Scan for the cell matching the given text and deliver its (X, Y) coordinate at center. 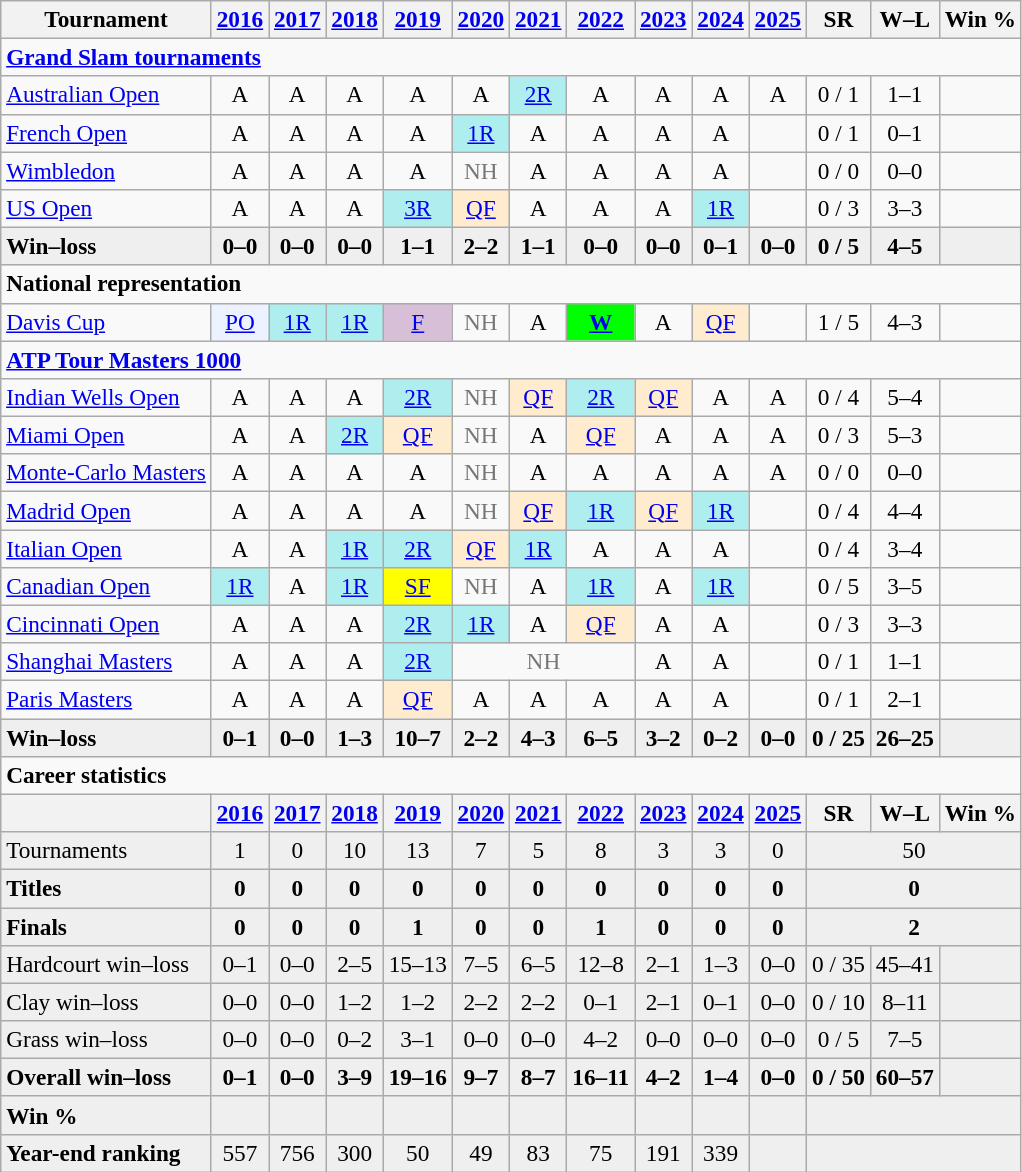
Grand Slam tournaments (512, 57)
60–57 (904, 1077)
12–8 (601, 964)
Tournaments (106, 850)
2 (914, 926)
Career statistics (512, 775)
5 (538, 850)
557 (240, 1153)
Shanghai Masters (106, 662)
W (601, 322)
756 (298, 1153)
4–4 (904, 510)
ATP Tour Masters 1000 (512, 359)
4–5 (904, 246)
8–11 (904, 1002)
PO (240, 322)
8–7 (538, 1077)
26–25 (904, 737)
1 / 5 (839, 322)
3–9 (354, 1077)
300 (354, 1153)
Canadian Open (106, 586)
191 (664, 1153)
3R (418, 208)
9–7 (480, 1077)
5–4 (904, 397)
SF (418, 586)
15–13 (418, 964)
19–16 (418, 1077)
3–4 (904, 548)
Paris Masters (106, 699)
49 (480, 1153)
Indian Wells Open (106, 397)
0 / 50 (839, 1077)
0 / 25 (839, 737)
Titles (106, 888)
Tournament (106, 19)
Clay win–loss (106, 1002)
Monte-Carlo Masters (106, 473)
1–4 (720, 1077)
16–11 (601, 1077)
Madrid Open (106, 510)
3–1 (418, 1039)
10 (354, 850)
0 / 35 (839, 964)
Overall win–loss (106, 1077)
75 (601, 1153)
Wimbledon (106, 170)
Hardcourt win–loss (106, 964)
7 (480, 850)
Italian Open (106, 548)
2–5 (354, 964)
45–41 (904, 964)
Australian Open (106, 95)
0 / 10 (839, 1002)
10–7 (418, 737)
5–3 (904, 435)
Year-end ranking (106, 1153)
Grass win–loss (106, 1039)
F (418, 322)
Davis Cup (106, 322)
3–5 (904, 586)
French Open (106, 133)
National representation (512, 284)
83 (538, 1153)
13 (418, 850)
Cincinnati Open (106, 624)
Finals (106, 926)
8 (601, 850)
339 (720, 1153)
Miami Open (106, 435)
US Open (106, 208)
3–2 (664, 737)
